Determine the [X, Y] coordinate at the center of the cell enclosing the given text.  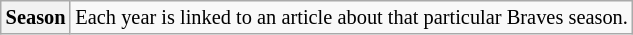
Season [36, 17]
Each year is linked to an article about that particular Braves season. [351, 17]
